Detect which cell encompasses the target text, then output its (x, y) center coordinate. 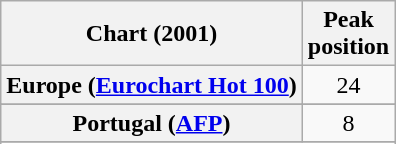
8 (348, 123)
Chart (2001) (152, 34)
24 (348, 85)
Peakposition (348, 34)
Portugal (AFP) (152, 123)
Europe (Eurochart Hot 100) (152, 85)
